Pinpoint the cell where the given text exists, returning its (x, y) midpoint coordinate. 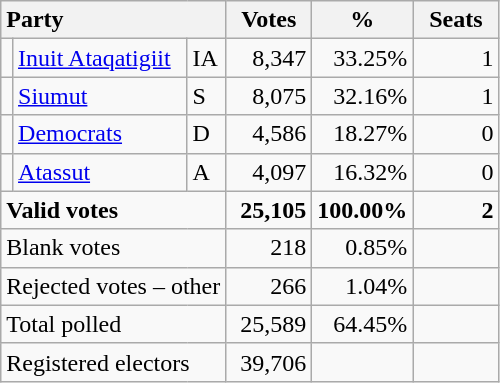
16.32% (362, 172)
218 (269, 248)
Atassut (100, 172)
% (362, 20)
25,105 (269, 210)
Votes (269, 20)
8,075 (269, 96)
Rejected votes – other (114, 286)
18.27% (362, 134)
39,706 (269, 362)
1.04% (362, 286)
Inuit Ataqatigiit (100, 58)
25,589 (269, 324)
Siumut (100, 96)
S (206, 96)
Registered electors (114, 362)
0.85% (362, 248)
Total polled (114, 324)
Blank votes (114, 248)
D (206, 134)
Valid votes (114, 210)
266 (269, 286)
Democrats (100, 134)
8,347 (269, 58)
4,586 (269, 134)
100.00% (362, 210)
32.16% (362, 96)
A (206, 172)
33.25% (362, 58)
64.45% (362, 324)
Party (114, 20)
4,097 (269, 172)
Seats (456, 20)
2 (456, 210)
IA (206, 58)
